Capture the cell that displays the provided text and extract its (x, y) central coordinate. 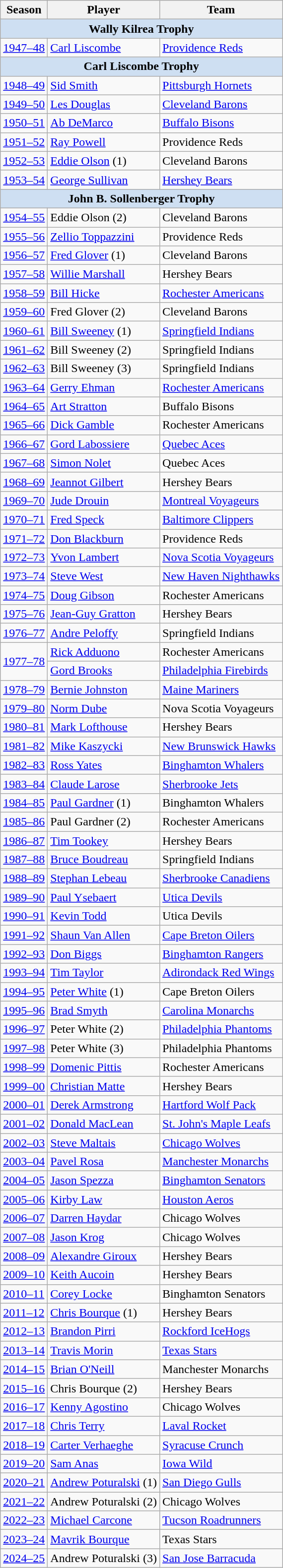
1965–66 (24, 425)
Chris Bourque (1) (104, 1313)
2019–20 (24, 1464)
2007–08 (24, 1237)
Chris Bourque (2) (104, 1388)
1978–79 (24, 690)
Tucson Roadrunners (221, 1520)
Jeannot Gilbert (104, 482)
Doug Gibson (104, 595)
Donald MacLean (104, 1124)
San Jose Barracuda (221, 1558)
Jude Drouin (104, 501)
1951–52 (24, 142)
Derek Armstrong (104, 1105)
Team (221, 10)
Christian Matte (104, 1086)
Baltimore Clippers (221, 519)
1975–76 (24, 614)
Bill Sweeney (2) (104, 350)
Gord Labossiere (104, 444)
1987–88 (24, 860)
Bruce Boudreau (104, 860)
1992–93 (24, 954)
Bernie Johnston (104, 690)
Eddie Olson (1) (104, 161)
2022–23 (24, 1520)
Syracuse Crunch (221, 1445)
Claude Larose (104, 784)
1980–81 (24, 727)
Rick Adduono (104, 652)
Carl Liscombe Trophy (141, 66)
Travis Morin (104, 1350)
Philadelphia Firebirds (221, 671)
Montreal Voyageurs (221, 501)
1950–51 (24, 123)
1956–57 (24, 255)
2010–11 (24, 1294)
Zellio Toppazzini (104, 237)
Peter White (3) (104, 1048)
Andrew Poturalski (3) (104, 1558)
1952–53 (24, 161)
Michael Carcone (104, 1520)
1959–60 (24, 312)
Sherbrooke Jets (221, 784)
1990–91 (24, 916)
1953–54 (24, 180)
Gerry Ehman (104, 387)
Kirby Law (104, 1199)
Rockford IceHogs (221, 1331)
Bill Sweeney (1) (104, 331)
2021–22 (24, 1502)
Dick Gamble (104, 425)
Simon Nolet (104, 463)
San Diego Gulls (221, 1483)
1968–69 (24, 482)
2009–10 (24, 1275)
Pittsburgh Hornets (221, 85)
Fred Glover (2) (104, 312)
Art Stratton (104, 406)
1993–94 (24, 973)
2008–09 (24, 1256)
Les Douglas (104, 104)
Sherbrooke Canadiens (221, 878)
1979–80 (24, 708)
1986–87 (24, 841)
George Sullivan (104, 180)
Steve Maltais (104, 1142)
Alexandre Giroux (104, 1256)
2005–06 (24, 1199)
1972–73 (24, 558)
Peter White (1) (104, 992)
Fred Speck (104, 519)
Paul Gardner (2) (104, 821)
Kevin Todd (104, 916)
2004–05 (24, 1181)
1962–63 (24, 369)
1948–49 (24, 85)
Corey Locke (104, 1294)
2000–01 (24, 1105)
Andrew Poturalski (2) (104, 1502)
2011–12 (24, 1313)
1982–83 (24, 765)
Jason Spezza (104, 1181)
Bill Sweeney (3) (104, 369)
1973–74 (24, 576)
2013–14 (24, 1350)
Domenic Pittis (104, 1067)
Darren Haydar (104, 1218)
2023–24 (24, 1539)
Ab DeMarco (104, 123)
Mark Lofthouse (104, 727)
2012–13 (24, 1331)
Carolina Monarchs (221, 1010)
1967–68 (24, 463)
1970–71 (24, 519)
1997–98 (24, 1048)
1999–00 (24, 1086)
1960–61 (24, 331)
Houston Aeros (221, 1199)
Hartford Wolf Pack (221, 1105)
1955–56 (24, 237)
1985–86 (24, 821)
1976–77 (24, 633)
New Haven Nighthawks (221, 576)
1954–55 (24, 217)
Paul Gardner (1) (104, 803)
Carl Liscombe (104, 48)
1995–96 (24, 1010)
1988–89 (24, 878)
Mavrik Bourque (104, 1539)
Adirondack Red Wings (221, 973)
Jean-Guy Gratton (104, 614)
1969–70 (24, 501)
Binghamton Rangers (221, 954)
2006–07 (24, 1218)
Eddie Olson (2) (104, 217)
2016–17 (24, 1407)
Ray Powell (104, 142)
John B. Sollenberger Trophy (141, 198)
Season (24, 10)
1947–48 (24, 48)
Tim Taylor (104, 973)
Keith Aucoin (104, 1275)
1957–58 (24, 274)
1996–97 (24, 1029)
Ross Yates (104, 765)
2017–18 (24, 1426)
Jason Krog (104, 1237)
2002–03 (24, 1142)
Kenny Agostino (104, 1407)
Maine Mariners (221, 690)
Mike Kaszycki (104, 746)
Stephan Lebeau (104, 878)
1958–59 (24, 293)
1998–99 (24, 1067)
1974–75 (24, 595)
2001–02 (24, 1124)
2003–04 (24, 1162)
Don Blackburn (104, 538)
St. John's Maple Leafs (221, 1124)
Pavel Rosa (104, 1162)
1984–85 (24, 803)
2020–21 (24, 1483)
1983–84 (24, 784)
Steve West (104, 576)
Laval Rocket (221, 1426)
Willie Marshall (104, 274)
1966–67 (24, 444)
Chris Terry (104, 1426)
1989–90 (24, 897)
Andrew Poturalski (1) (104, 1483)
Gord Brooks (104, 671)
Brandon Pirri (104, 1331)
Sam Anas (104, 1464)
1949–50 (24, 104)
Carter Verhaeghe (104, 1445)
Norm Dube (104, 708)
New Brunswick Hawks (221, 746)
Brad Smyth (104, 1010)
Wally Kilrea Trophy (141, 29)
Tim Tookey (104, 841)
1977–78 (24, 661)
Paul Ysebaert (104, 897)
Peter White (2) (104, 1029)
Player (104, 10)
Fred Glover (1) (104, 255)
Andre Peloffy (104, 633)
2024–25 (24, 1558)
Yvon Lambert (104, 558)
1964–65 (24, 406)
2014–15 (24, 1369)
Iowa Wild (221, 1464)
Shaun Van Allen (104, 935)
Don Biggs (104, 954)
1961–62 (24, 350)
1981–82 (24, 746)
Brian O'Neill (104, 1369)
1994–95 (24, 992)
Sid Smith (104, 85)
1971–72 (24, 538)
1963–64 (24, 387)
Bill Hicke (104, 293)
1991–92 (24, 935)
2018–19 (24, 1445)
2015–16 (24, 1388)
